Extract the [X, Y] coordinate from the center of the cell holding the provided text.  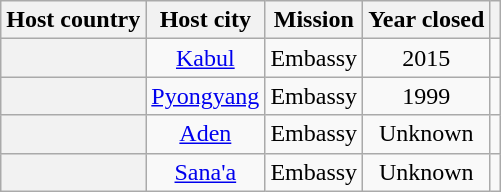
Host city [206, 20]
Sana'a [206, 172]
Year closed [426, 20]
1999 [426, 96]
Mission [314, 20]
Pyongyang [206, 96]
Kabul [206, 58]
Host country [74, 20]
Aden [206, 134]
2015 [426, 58]
